Search for the cell housing the specified text and yield its [x, y] center coordinate. 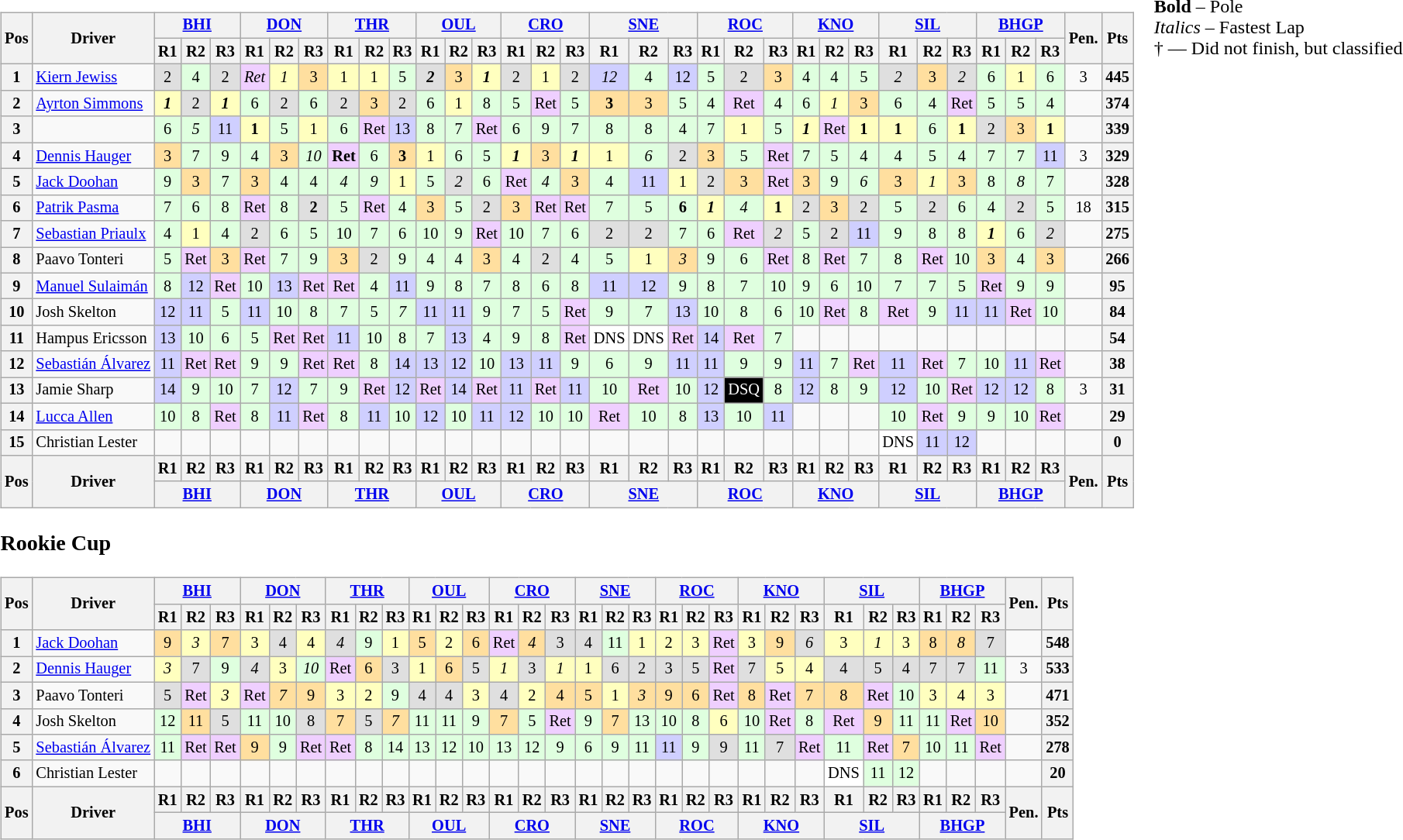
95 [1117, 286]
328 [1117, 182]
315 [1117, 208]
Kiern Jewiss [93, 77]
15 [16, 442]
20 [1057, 773]
54 [1117, 339]
84 [1117, 312]
38 [1117, 364]
Patrik Pasma [93, 208]
266 [1117, 260]
445 [1117, 77]
31 [1117, 391]
0 [1117, 442]
DSQ [743, 391]
374 [1117, 104]
339 [1117, 129]
548 [1057, 643]
29 [1117, 416]
Jamie Sharp [93, 391]
275 [1117, 234]
471 [1057, 695]
329 [1117, 156]
278 [1057, 748]
Lucca Allen [93, 416]
18 [1084, 208]
352 [1057, 721]
Ayrton Simmons [93, 104]
Manuel Sulaimán [93, 286]
533 [1057, 670]
Sebastian Priaulx [93, 234]
Hampus Ericsson [93, 339]
